From the cell containing the given text, extract its center point as (x, y) coordinate. 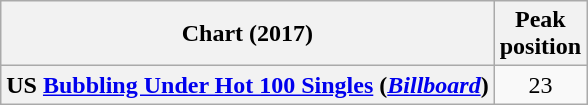
US Bubbling Under Hot 100 Singles (Billboard) (248, 85)
Chart (2017) (248, 34)
23 (540, 85)
Peakposition (540, 34)
